Identify which cell holds the provided text, then report its [X, Y] central coordinate. 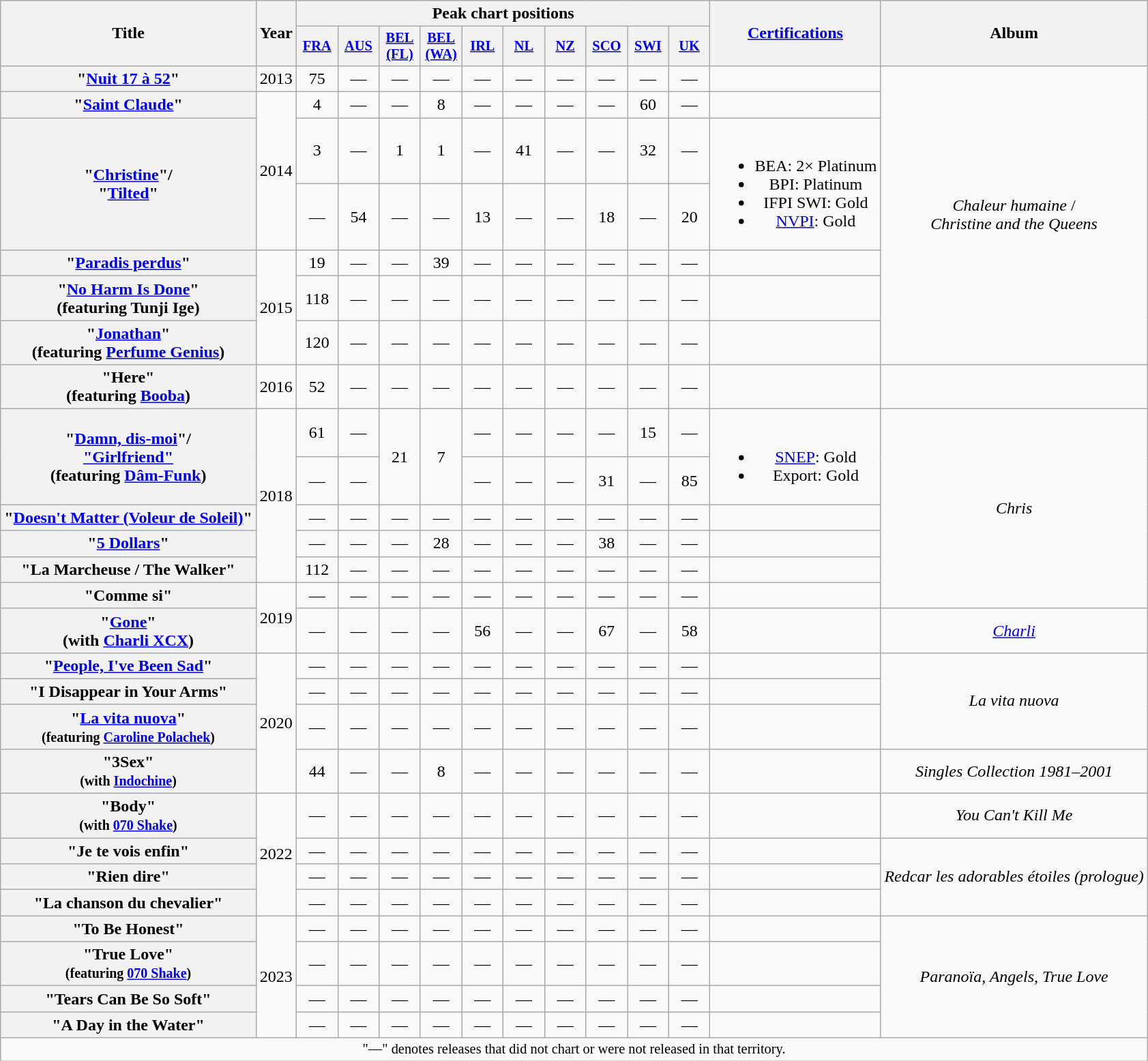
"True Love"(featuring 070 Shake) [128, 964]
21 [400, 457]
BEL(WA) [441, 46]
85 [689, 481]
Chaleur humaine /Christine and the Queens [1014, 215]
Year [276, 33]
3 [317, 151]
28 [441, 543]
You Can't Kill Me [1014, 816]
FRA [317, 46]
2014 [276, 171]
2018 [276, 496]
67 [607, 630]
58 [689, 630]
Peak chart positions [503, 14]
32 [648, 151]
BEA: 2× PlatinumBPI: PlatinumIFPI SWI: GoldNVPI: Gold [795, 184]
AUS [359, 46]
60 [648, 105]
"Gone"(with Charli XCX) [128, 630]
NL [524, 46]
"Body"(with 070 Shake) [128, 816]
SCO [607, 46]
"Saint Claude" [128, 105]
Certifications [795, 33]
"Damn, dis-moi"/"Girlfriend"(featuring Dâm-Funk) [128, 457]
112 [317, 569]
Chris [1014, 509]
4 [317, 105]
Paranoïa, Angels, True Love [1014, 976]
Album [1014, 33]
Charli [1014, 630]
120 [317, 342]
"5 Dollars" [128, 543]
13 [483, 217]
"Nuit 17 à 52" [128, 78]
Redcar les adorables étoiles (prologue) [1014, 877]
UK [689, 46]
18 [607, 217]
75 [317, 78]
"Tears Can Be So Soft" [128, 999]
15 [648, 433]
41 [524, 151]
BEL(FL) [400, 46]
"La vita nuova"(featuring Caroline Polachek) [128, 727]
"Doesn't Matter (Voleur de Soleil)" [128, 518]
38 [607, 543]
NZ [565, 46]
"No Harm Is Done"(featuring Tunji Ige) [128, 299]
"A Day in the Water" [128, 1025]
"I Disappear in Your Arms" [128, 691]
"People, I've Been Sad" [128, 666]
"Christine"/ "Tilted" [128, 184]
54 [359, 217]
2015 [276, 308]
"Here"(featuring Booba) [128, 387]
SWI [648, 46]
56 [483, 630]
"3Sex"(with Indochine) [128, 771]
"Jonathan"(featuring Perfume Genius) [128, 342]
7 [441, 457]
2020 [276, 723]
Singles Collection 1981–2001 [1014, 771]
"La chanson du chevalier" [128, 903]
118 [317, 299]
"La Marcheuse / The Walker" [128, 569]
SNEP: GoldExport: Gold [795, 457]
"Je te vois enfin" [128, 851]
"Paradis perdus" [128, 263]
31 [607, 481]
44 [317, 771]
Title [128, 33]
IRL [483, 46]
2019 [276, 618]
La vita nuova [1014, 701]
2013 [276, 78]
19 [317, 263]
39 [441, 263]
"Comme si" [128, 595]
61 [317, 433]
52 [317, 387]
2023 [276, 976]
"Rien dire" [128, 877]
2022 [276, 855]
2016 [276, 387]
20 [689, 217]
"—" denotes releases that did not chart or were not released in that territory. [574, 1049]
"To Be Honest" [128, 929]
